Locate the cell with the specified text and output its (x, y) center coordinate. 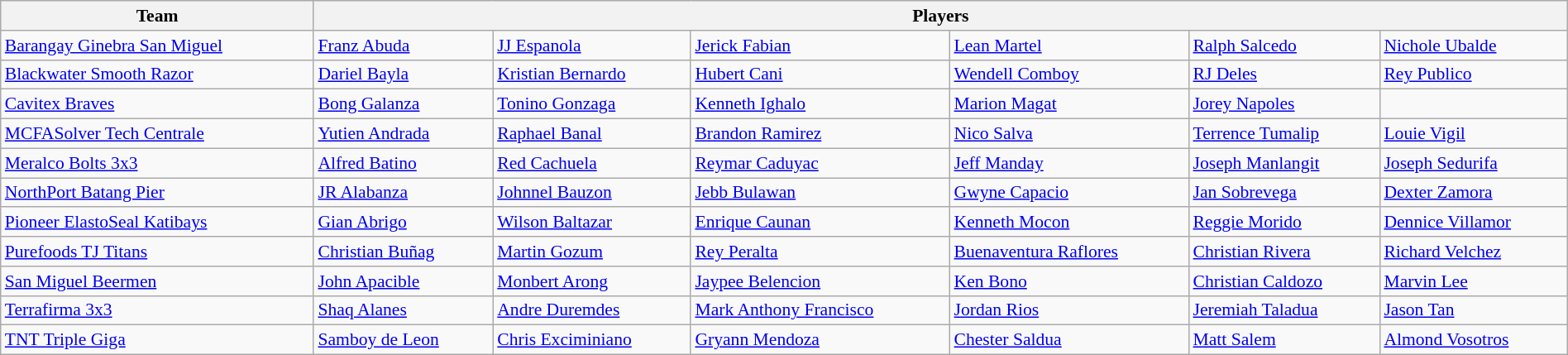
Purefoods TJ Titans (157, 252)
Richard Velchez (1474, 252)
TNT Triple Giga (157, 340)
Players (940, 16)
Martin Gozum (592, 252)
Marvin Lee (1474, 281)
Jebb Bulawan (820, 193)
Jeff Manday (1070, 163)
Enrique Caunan (820, 223)
Jordan Rios (1070, 310)
Dennice Villamor (1474, 223)
Christian Rivera (1284, 252)
Reymar Caduyac (820, 163)
Nico Salva (1070, 134)
Wilson Baltazar (592, 223)
Terrence Tumalip (1284, 134)
Red Cachuela (592, 163)
Andre Duremdes (592, 310)
Lean Martel (1070, 46)
Team (157, 16)
Jerick Fabian (820, 46)
Yutien Andrada (404, 134)
Louie Vigil (1474, 134)
Raphael Banal (592, 134)
San Miguel Beermen (157, 281)
Blackwater Smooth Razor (157, 74)
Jan Sobrevega (1284, 193)
Kenneth Ighalo (820, 104)
Reggie Morido (1284, 223)
JR Alabanza (404, 193)
Ralph Salcedo (1284, 46)
Bong Galanza (404, 104)
Kenneth Mocon (1070, 223)
Christian Buñag (404, 252)
Joseph Manlangit (1284, 163)
JJ Espanola (592, 46)
Nichole Ubalde (1474, 46)
Chris Exciminiano (592, 340)
Mark Anthony Francisco (820, 310)
Pioneer ElastoSeal Katibays (157, 223)
Hubert Cani (820, 74)
MCFASolver Tech Centrale (157, 134)
Meralco Bolts 3x3 (157, 163)
Rey Peralta (820, 252)
RJ Deles (1284, 74)
Cavitex Braves (157, 104)
Rey Publico (1474, 74)
Alfred Batino (404, 163)
John Apacible (404, 281)
Gian Abrigo (404, 223)
Dexter Zamora (1474, 193)
Almond Vosotros (1474, 340)
Jaypee Belencion (820, 281)
Joseph Sedurifa (1474, 163)
Brandon Ramirez (820, 134)
Chester Saldua (1070, 340)
Tonino Gonzaga (592, 104)
Gwyne Capacio (1070, 193)
Terrafirma 3x3 (157, 310)
Jason Tan (1474, 310)
Jeremiah Taladua (1284, 310)
Christian Caldozo (1284, 281)
Johnnel Bauzon (592, 193)
Marion Magat (1070, 104)
Buenaventura Raflores (1070, 252)
Dariel Bayla (404, 74)
Barangay Ginebra San Miguel (157, 46)
Monbert Arong (592, 281)
Jorey Napoles (1284, 104)
Kristian Bernardo (592, 74)
Shaq Alanes (404, 310)
Wendell Comboy (1070, 74)
Franz Abuda (404, 46)
NorthPort Batang Pier (157, 193)
Gryann Mendoza (820, 340)
Matt Salem (1284, 340)
Ken Bono (1070, 281)
Samboy de Leon (404, 340)
